Find where the given text appears and provide that cell's center as (X, Y) coordinate. 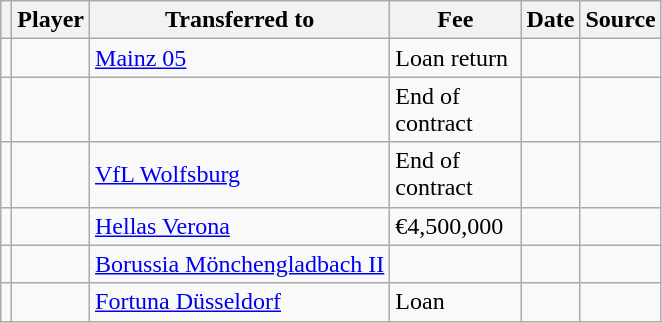
Hellas Verona (240, 226)
Transferred to (240, 20)
€4,500,000 (456, 226)
Borussia Mönchengladbach II (240, 264)
Date (550, 20)
Loan return (456, 58)
Source (620, 20)
Fortuna Düsseldorf (240, 302)
Player (51, 20)
Mainz 05 (240, 58)
Fee (456, 20)
Loan (456, 302)
VfL Wolfsburg (240, 174)
